From the cell containing the given text, extract its center point as [x, y] coordinate. 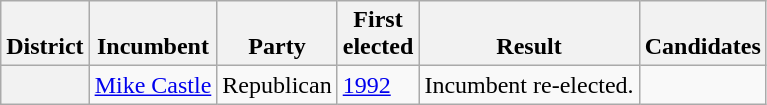
Result [529, 34]
1992 [378, 85]
Candidates [702, 34]
Incumbent re-elected. [529, 85]
Party [277, 34]
District [45, 34]
Republican [277, 85]
Firstelected [378, 34]
Mike Castle [153, 85]
Incumbent [153, 34]
